Provide the (x, y) coordinate of the cell's center where the given text is located.  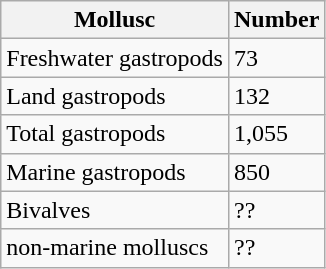
73 (276, 58)
non-marine molluscs (115, 248)
Marine gastropods (115, 172)
Bivalves (115, 210)
1,055 (276, 134)
Mollusc (115, 20)
Freshwater gastropods (115, 58)
Number (276, 20)
Land gastropods (115, 96)
132 (276, 96)
850 (276, 172)
Total gastropods (115, 134)
